Extract the (x, y) coordinate from the center of the cell holding the provided text.  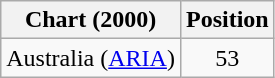
Chart (2000) (91, 20)
Australia (ARIA) (91, 58)
Position (227, 20)
53 (227, 58)
